From the cell containing the given text, extract its center point as (x, y) coordinate. 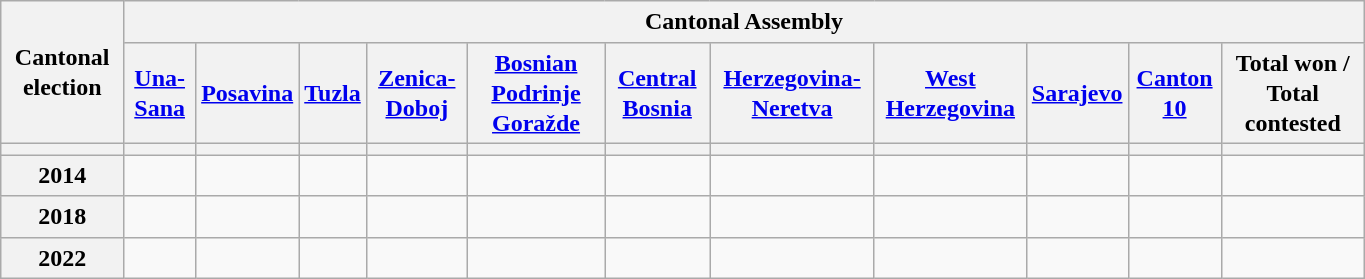
Sarajevo (1077, 93)
2014 (62, 176)
2018 (62, 216)
2022 (62, 258)
Cantonal Assembly (744, 22)
West Herzegovina (950, 93)
Zenica-Doboj (416, 93)
Posavina (248, 93)
Total won / Total contested (1292, 93)
Canton 10 (1174, 93)
Una-Sana (160, 93)
Central Bosnia (658, 93)
Cantonal election (62, 72)
Herzegovina-Neretva (792, 93)
Tuzla (333, 93)
Bosnian Podrinje Goražde (536, 93)
